Output the (x, y) coordinate of the center of the cell containing the given text.  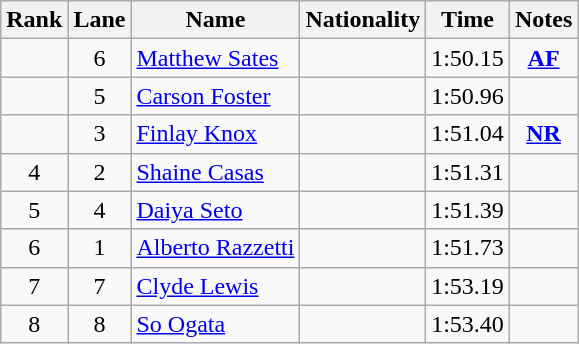
1:50.96 (468, 96)
Nationality (363, 20)
1:53.40 (468, 324)
Daiya Seto (216, 210)
2 (100, 172)
Carson Foster (216, 96)
3 (100, 134)
1:51.04 (468, 134)
Time (468, 20)
1:50.15 (468, 58)
1:51.31 (468, 172)
Lane (100, 20)
1:51.39 (468, 210)
So Ogata (216, 324)
Matthew Sates (216, 58)
1:51.73 (468, 248)
AF (543, 58)
Clyde Lewis (216, 286)
Finlay Knox (216, 134)
Rank (34, 20)
Alberto Razzetti (216, 248)
1 (100, 248)
Name (216, 20)
1:53.19 (468, 286)
Notes (543, 20)
Shaine Casas (216, 172)
NR (543, 134)
